Pinpoint the cell where the given text exists, returning its (X, Y) midpoint coordinate. 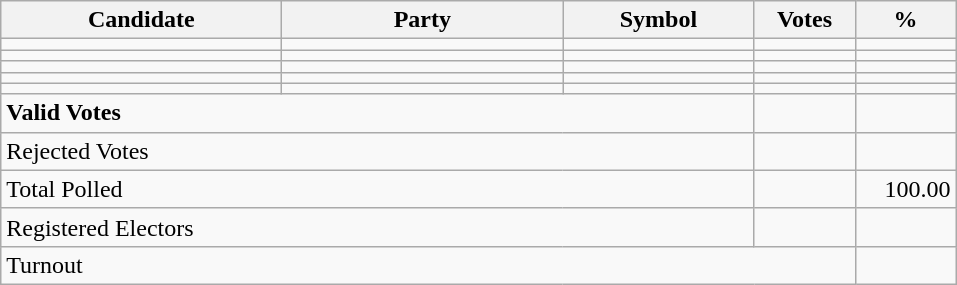
Votes (804, 20)
Total Polled (378, 189)
Registered Electors (378, 227)
Valid Votes (378, 113)
Turnout (428, 265)
Rejected Votes (378, 151)
Candidate (142, 20)
100.00 (906, 189)
Symbol (658, 20)
% (906, 20)
Party (422, 20)
